Search for the cell housing the specified text and yield its [X, Y] center coordinate. 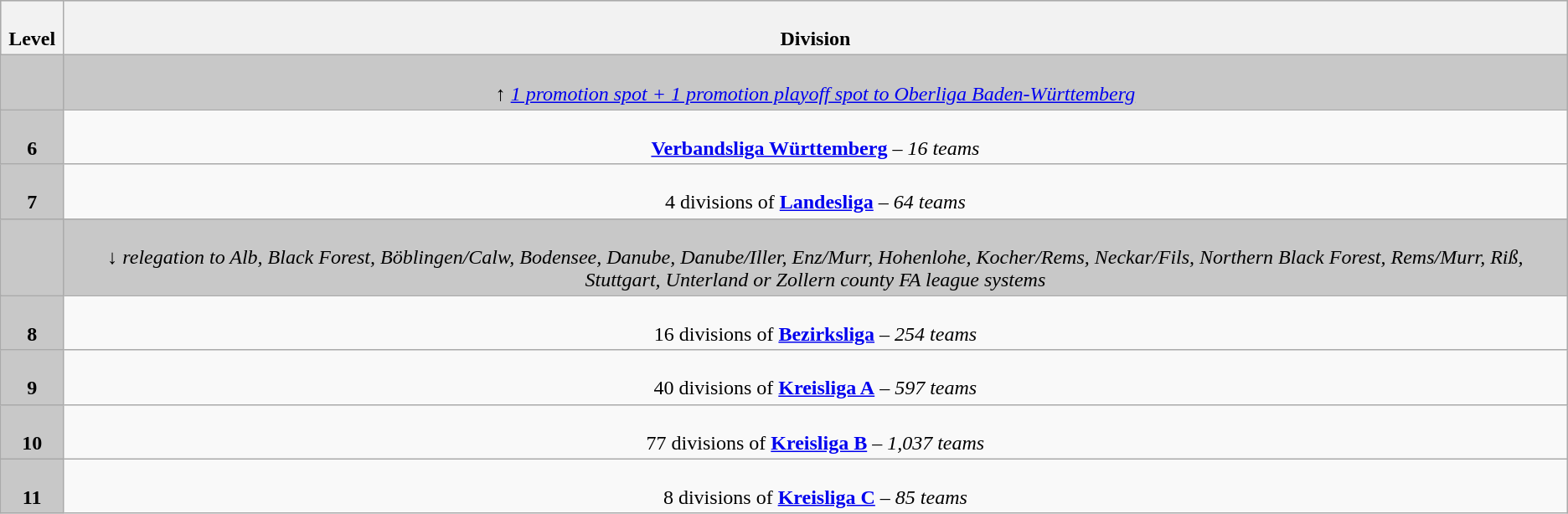
Verbandsliga Württemberg – 16 teams [816, 137]
16 divisions of Bezirksliga – 254 teams [816, 323]
Level [32, 28]
8 [32, 323]
77 divisions of Kreisliga B – 1,037 teams [816, 432]
40 divisions of Kreisliga A – 597 teams [816, 377]
↑ 1 promotion spot + 1 promotion playoff spot to Oberliga Baden-Württemberg [816, 82]
8 divisions of Kreisliga C – 85 teams [816, 486]
9 [32, 377]
6 [32, 137]
10 [32, 432]
Division [816, 28]
7 [32, 191]
11 [32, 486]
4 divisions of Landesliga – 64 teams [816, 191]
